Capture the cell that displays the provided text and extract its [X, Y] central coordinate. 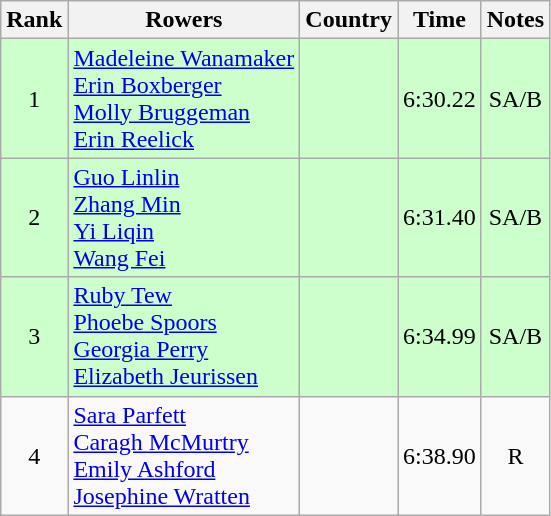
6:38.90 [440, 456]
Time [440, 20]
Rank [34, 20]
2 [34, 218]
Country [349, 20]
Notes [515, 20]
Madeleine WanamakerErin BoxbergerMolly BruggemanErin Reelick [184, 98]
1 [34, 98]
6:34.99 [440, 336]
R [515, 456]
Rowers [184, 20]
Guo LinlinZhang MinYi LiqinWang Fei [184, 218]
3 [34, 336]
6:31.40 [440, 218]
6:30.22 [440, 98]
4 [34, 456]
Sara ParfettCaragh McMurtryEmily AshfordJosephine Wratten [184, 456]
Ruby TewPhoebe SpoorsGeorgia PerryElizabeth Jeurissen [184, 336]
